Return the [X, Y] coordinate for the center point of the cell that contains the specified text.  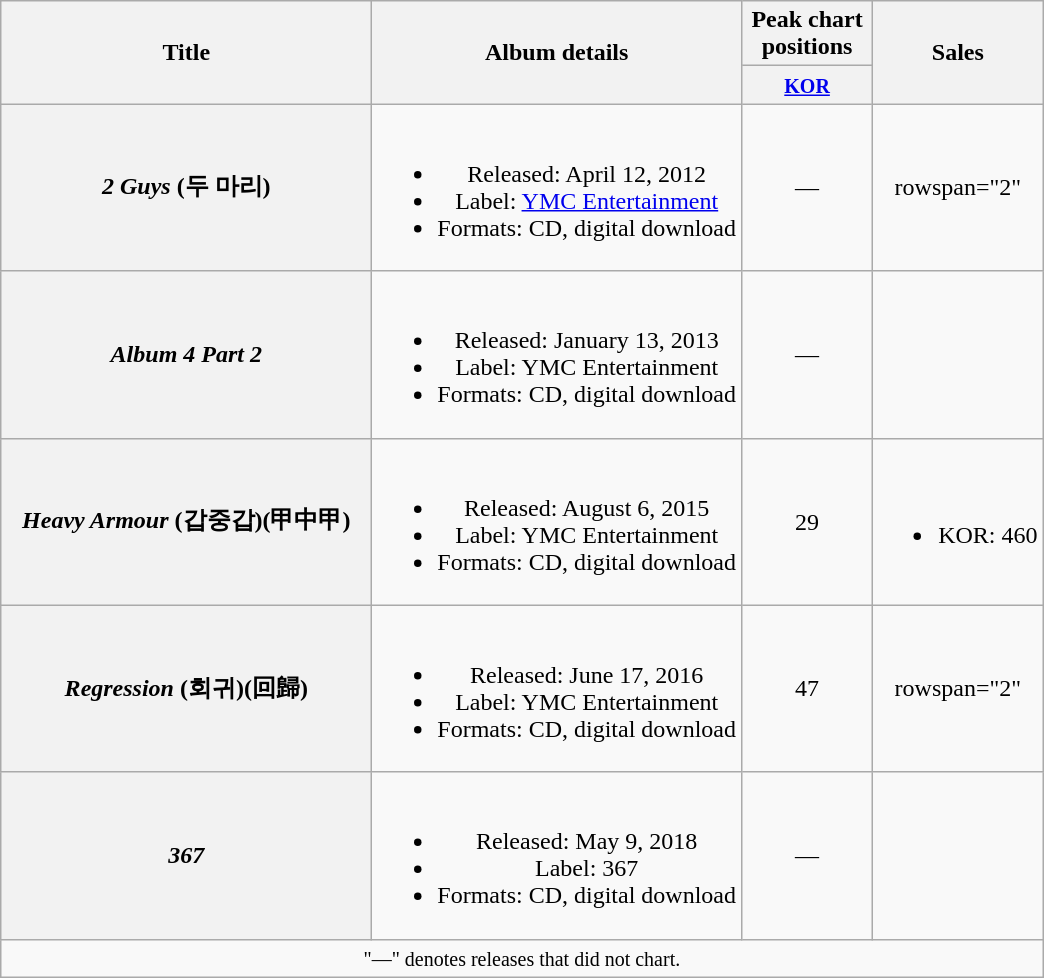
Released: January 13, 2013Label: YMC EntertainmentFormats: CD, digital download [557, 354]
"—" denotes releases that did not chart. [522, 958]
367 [186, 856]
Released: April 12, 2012Label: YMC EntertainmentFormats: CD, digital download [557, 188]
Released: August 6, 2015Label: YMC EntertainmentFormats: CD, digital download [557, 522]
Album 4 Part 2 [186, 354]
Released: June 17, 2016Label: YMC EntertainmentFormats: CD, digital download [557, 688]
Title [186, 52]
2 Guys (두 마리) [186, 188]
Released: May 9, 2018Label: 367Formats: CD, digital download [557, 856]
KOR: 460 [958, 522]
29 [808, 522]
47 [808, 688]
Peak chart positions [808, 34]
Regression (회귀)(回歸) [186, 688]
Album details [557, 52]
KOR [808, 85]
Sales [958, 52]
Heavy Armour (갑중갑)(甲中甲) [186, 522]
